Find where the given text appears and provide that cell's center as [X, Y] coordinate. 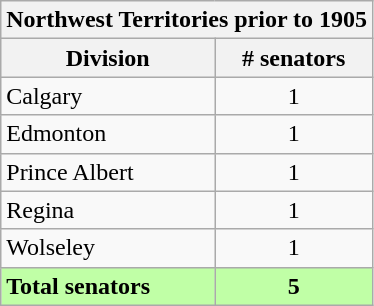
Wolseley [108, 248]
Regina [108, 210]
Edmonton [108, 134]
5 [294, 286]
Calgary [108, 96]
Total senators [108, 286]
Northwest Territories prior to 1905 [187, 20]
Division [108, 58]
Prince Albert [108, 172]
# senators [294, 58]
